Identify which cell holds the provided text, then report its (x, y) central coordinate. 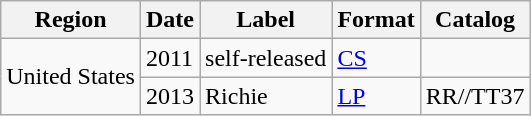
LP (376, 96)
Richie (266, 96)
Format (376, 20)
Region (71, 20)
CS (376, 58)
United States (71, 77)
Date (170, 20)
2013 (170, 96)
2011 (170, 58)
self-released (266, 58)
Label (266, 20)
Catalog (475, 20)
RR//TT37 (475, 96)
